Provide the (X, Y) coordinate of the cell's center where the given text is located.  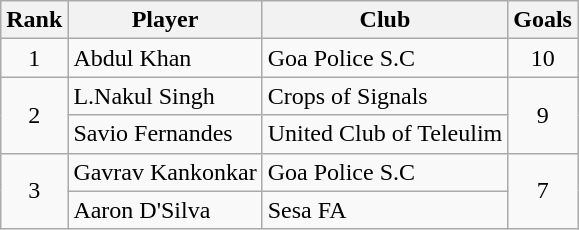
Gavrav Kankonkar (165, 172)
United Club of Teleulim (385, 134)
Crops of Signals (385, 96)
Aaron D'Silva (165, 210)
7 (543, 191)
Rank (34, 20)
1 (34, 58)
Savio Fernandes (165, 134)
Abdul Khan (165, 58)
Player (165, 20)
9 (543, 115)
L.Nakul Singh (165, 96)
Club (385, 20)
10 (543, 58)
3 (34, 191)
Sesa FA (385, 210)
2 (34, 115)
Goals (543, 20)
